Provide the (x, y) coordinate of the cell's center where the given text is located.  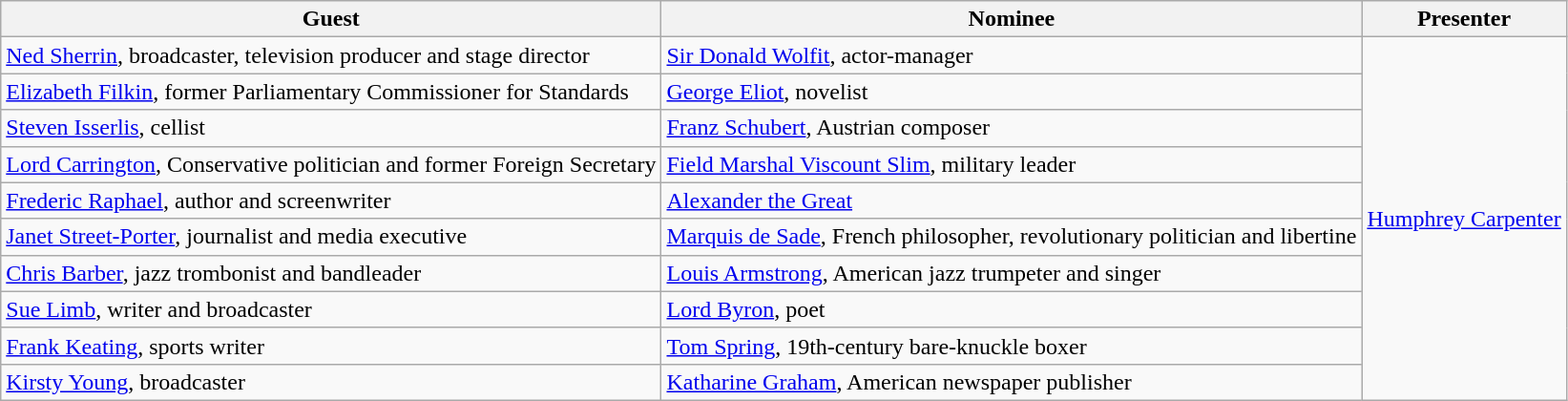
Sue Limb, writer and broadcaster (331, 309)
Franz Schubert, Austrian composer (1012, 128)
Elizabeth Filkin, former Parliamentary Commissioner for Standards (331, 92)
Sir Donald Wolfit, actor-manager (1012, 55)
Presenter (1464, 19)
Tom Spring, 19th-century bare-knuckle boxer (1012, 346)
Louis Armstrong, American jazz trumpeter and singer (1012, 273)
Janet Street-Porter, journalist and media executive (331, 237)
George Eliot, novelist (1012, 92)
Alexander the Great (1012, 200)
Marquis de Sade, French philosopher, revolutionary politician and libertine (1012, 237)
Chris Barber, jazz trombonist and bandleader (331, 273)
Humphrey Carpenter (1464, 220)
Steven Isserlis, cellist (331, 128)
Kirsty Young, broadcaster (331, 382)
Frederic Raphael, author and screenwriter (331, 200)
Frank Keating, sports writer (331, 346)
Lord Carrington, Conservative politician and former Foreign Secretary (331, 164)
Nominee (1012, 19)
Ned Sherrin, broadcaster, television producer and stage director (331, 55)
Lord Byron, poet (1012, 309)
Field Marshal Viscount Slim, military leader (1012, 164)
Katharine Graham, American newspaper publisher (1012, 382)
Guest (331, 19)
